Find where the given text appears and provide that cell's center as (X, Y) coordinate. 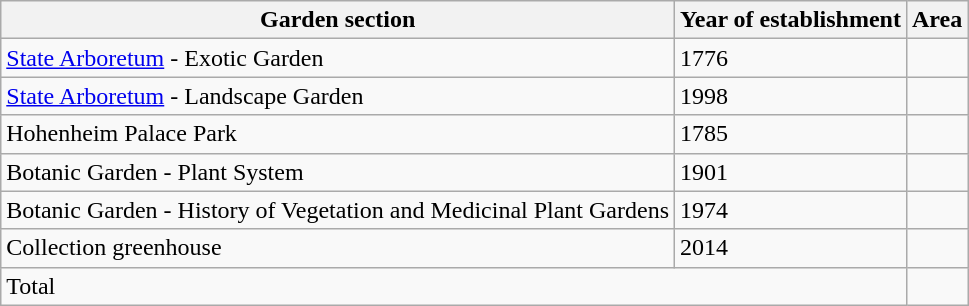
Botanic Garden - Plant System (338, 172)
2014 (791, 248)
Hohenheim Palace Park (338, 134)
1974 (791, 210)
Garden section (338, 20)
1785 (791, 134)
1776 (791, 58)
Area (936, 20)
1998 (791, 96)
State Arboretum - Exotic Garden (338, 58)
1901 (791, 172)
Year of establishment (791, 20)
Collection greenhouse (338, 248)
Total (454, 286)
Botanic Garden - History of Vegetation and Medicinal Plant Gardens (338, 210)
State Arboretum - Landscape Garden (338, 96)
